Detect which cell encompasses the target text, then output its [X, Y] center coordinate. 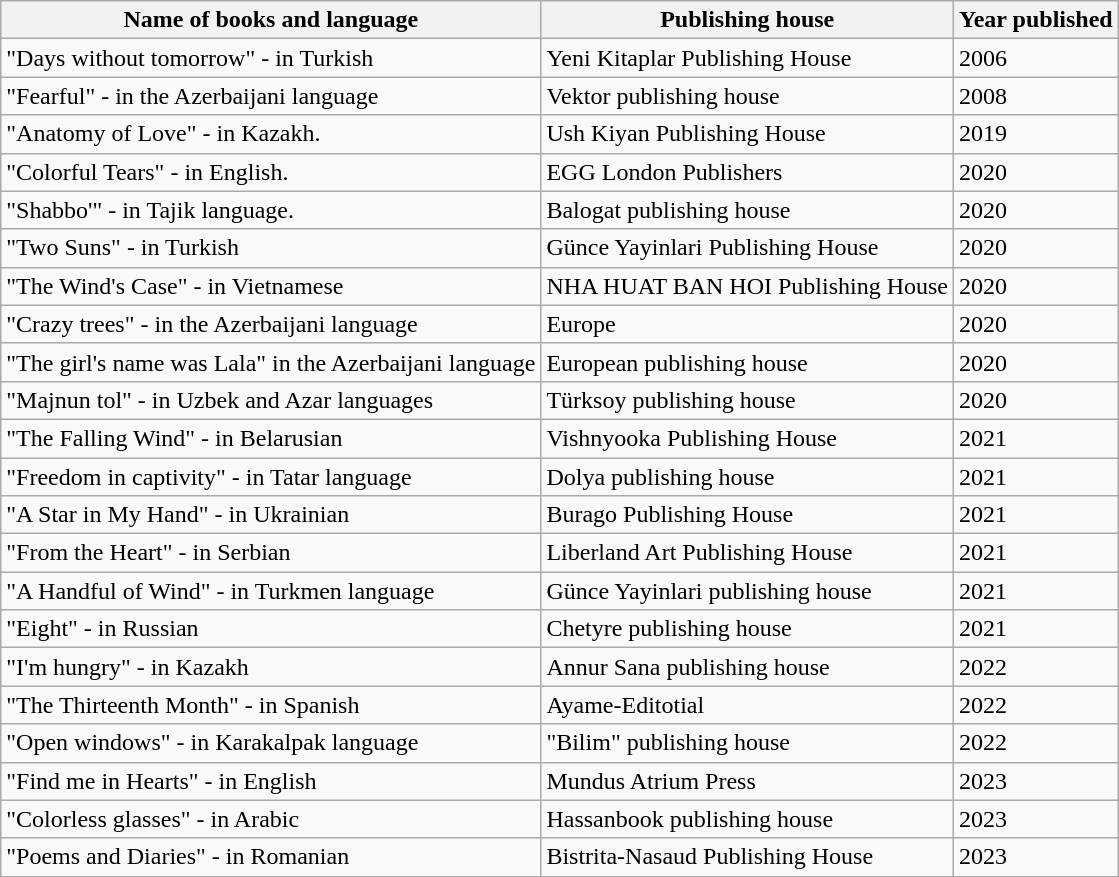
Balogat publishing house [748, 210]
2008 [1036, 96]
"Colorful Tears" - in English. [271, 172]
"Find me in Hearts" - in English [271, 781]
EGG London Publishers [748, 172]
Mundus Atrium Press [748, 781]
Ush Kiyan Publishing House [748, 134]
Year published [1036, 20]
Liberland Art Publishing House [748, 553]
2006 [1036, 58]
"The Falling Wind" - in Belarusian [271, 438]
Türksoy publishing house [748, 400]
Vektor publishing house [748, 96]
Dolya publishing house [748, 477]
Europe [748, 324]
Name of books and language [271, 20]
Ayame-Editotial [748, 705]
"Colorless glasses" - in Arabic [271, 819]
"Shabbo'" - in Tajik language. [271, 210]
"From the Heart" - in Serbian [271, 553]
"Eight" - in Russian [271, 629]
"Days without tomorrow" - in Turkish [271, 58]
"Freedom in captivity" - in Tatar language [271, 477]
Günce Yayinlari publishing house [748, 591]
"The girl's name was Lala" in the Azerbaijani language [271, 362]
"Fearful" - in the Azerbaijani language [271, 96]
"Anatomy of Love" - in Kazakh. [271, 134]
Burago Publishing House [748, 515]
Hassanbook publishing house [748, 819]
"Crazy trees" - in the Azerbaijani language [271, 324]
Publishing house [748, 20]
Vishnyooka Publishing House [748, 438]
"Two Suns" - in Turkish [271, 248]
"The Wind's Case" - in Vietnamese [271, 286]
Yeni Kitaplar Publishing House [748, 58]
European publishing house [748, 362]
NHA HUAT BAN HOI Publishing House [748, 286]
"Poems and Diaries" - in Romanian [271, 857]
"A Handful of Wind" - in Turkmen language [271, 591]
"The Thirteenth Month" - in Spanish [271, 705]
"Bilim" publishing house [748, 743]
Bistrita-Nasaud Publishing House [748, 857]
Günce Yayinlari Publishing House [748, 248]
"A Star in My Hand" - in Ukrainian [271, 515]
Annur Sana publishing house [748, 667]
"Majnun tol" - in Uzbek and Azar languages [271, 400]
2019 [1036, 134]
"Open windows" - in Karakalpak language [271, 743]
Chetyre publishing house [748, 629]
"I'm hungry" - in Kazakh [271, 667]
